From the cell containing the given text, extract its center point as [X, Y] coordinate. 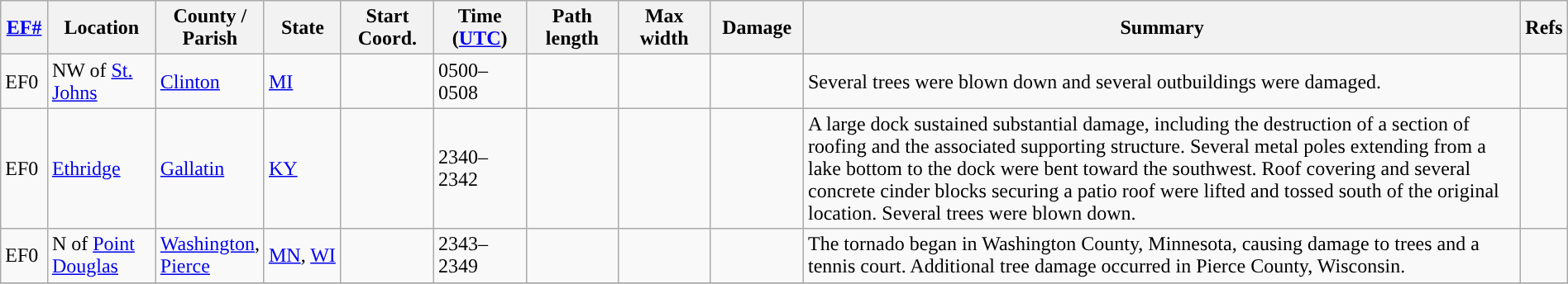
EF# [25, 28]
Clinton [210, 81]
Ethridge [101, 168]
2343–2349 [480, 256]
2340–2342 [480, 168]
Time (UTC) [480, 28]
County / Parish [210, 28]
Refs [1545, 28]
Summary [1161, 28]
Start Coord. [387, 28]
0500–0508 [480, 81]
Damage [758, 28]
N of Point Douglas [101, 256]
Washington, Pierce [210, 256]
MN, WI [303, 256]
NW of St. Johns [101, 81]
Max width [665, 28]
State [303, 28]
Location [101, 28]
MI [303, 81]
Several trees were blown down and several outbuildings were damaged. [1161, 81]
Gallatin [210, 168]
KY [303, 168]
Path length [572, 28]
